Provide the (X, Y) coordinate of the cell's center where the given text is located.  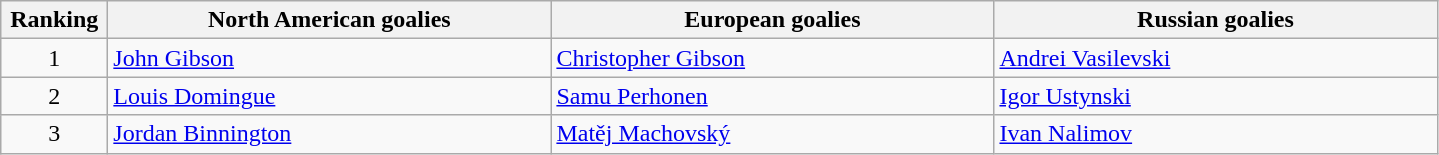
Russian goalies (1216, 20)
North American goalies (330, 20)
Louis Domingue (330, 96)
1 (54, 58)
Christopher Gibson (772, 58)
Jordan Binnington (330, 134)
Matěj Machovský (772, 134)
John Gibson (330, 58)
2 (54, 96)
Ivan Nalimov (1216, 134)
Samu Perhonen (772, 96)
Ranking (54, 20)
Igor Ustynski (1216, 96)
3 (54, 134)
European goalies (772, 20)
Andrei Vasilevski (1216, 58)
